Capture the cell that displays the provided text and extract its [x, y] central coordinate. 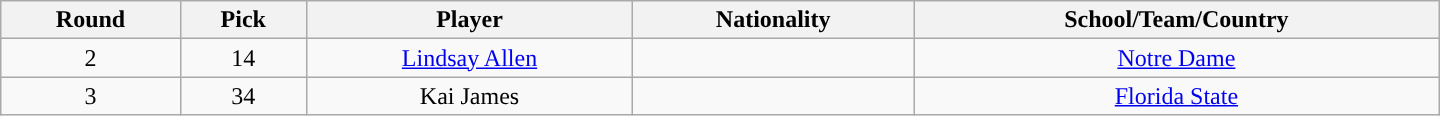
Player [470, 20]
Florida State [1177, 96]
14 [243, 58]
Pick [243, 20]
Kai James [470, 96]
Lindsay Allen [470, 58]
Notre Dame [1177, 58]
School/Team/Country [1177, 20]
3 [91, 96]
Round [91, 20]
2 [91, 58]
Nationality [774, 20]
34 [243, 96]
